Find where the given text appears and provide that cell's center as (x, y) coordinate. 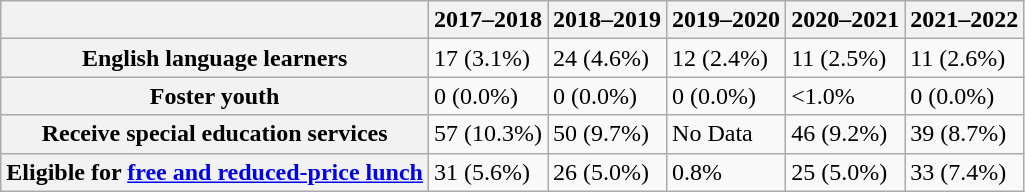
57 (10.3%) (488, 134)
25 (5.0%) (846, 172)
11 (2.5%) (846, 58)
31 (5.6%) (488, 172)
Receive special education services (215, 134)
2018–2019 (608, 20)
2017–2018 (488, 20)
2021–2022 (964, 20)
46 (9.2%) (846, 134)
English language learners (215, 58)
Eligible for free and reduced-price lunch (215, 172)
No Data (726, 134)
0.8% (726, 172)
12 (2.4%) (726, 58)
26 (5.0%) (608, 172)
Foster youth (215, 96)
24 (4.6%) (608, 58)
2019–2020 (726, 20)
2020–2021 (846, 20)
17 (3.1%) (488, 58)
<1.0% (846, 96)
50 (9.7%) (608, 134)
33 (7.4%) (964, 172)
39 (8.7%) (964, 134)
11 (2.6%) (964, 58)
